Determine the [X, Y] coordinate at the center of the cell enclosing the given text.  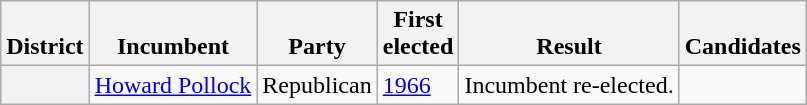
Firstelected [418, 34]
Party [317, 34]
1966 [418, 85]
Republican [317, 85]
Incumbent [173, 34]
Incumbent re-elected. [569, 85]
District [45, 34]
Result [569, 34]
Howard Pollock [173, 85]
Candidates [742, 34]
